Search for the cell housing the specified text and yield its [X, Y] center coordinate. 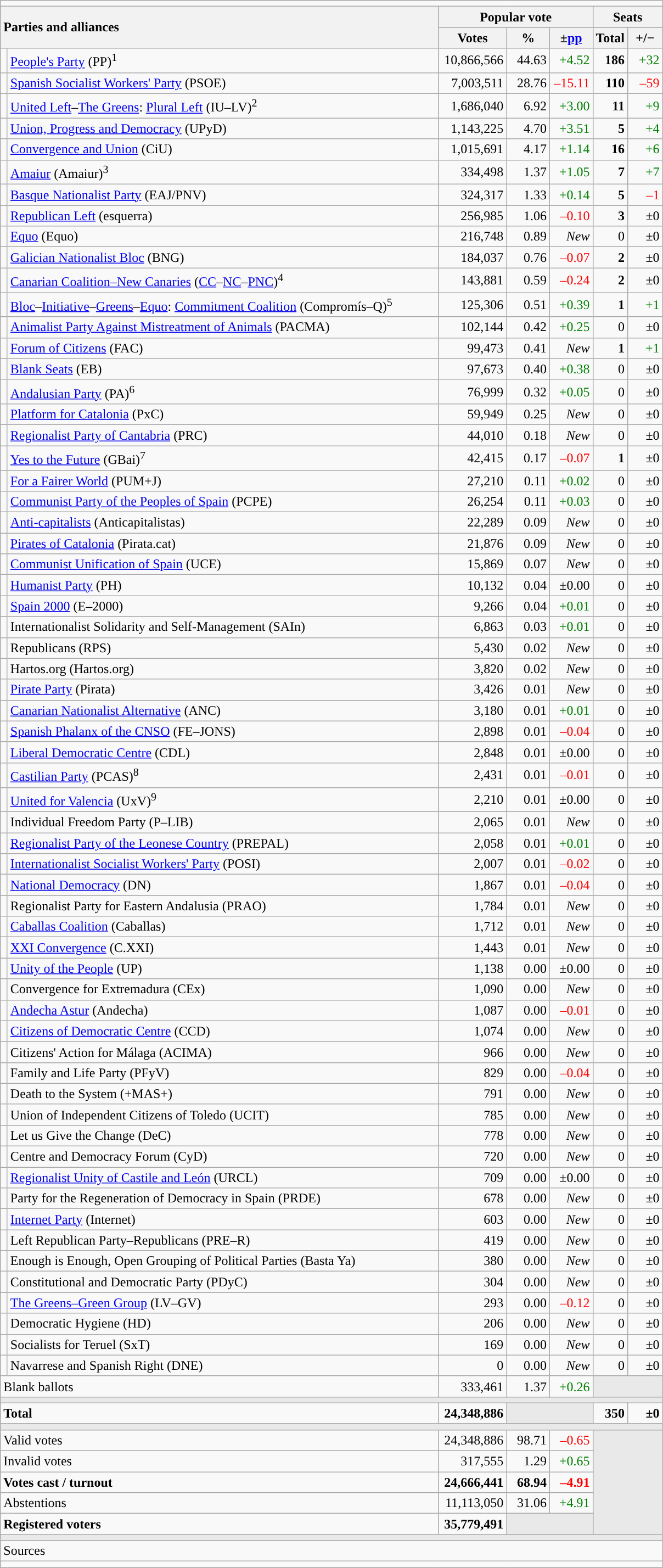
–0.24 [571, 280]
2,210 [473, 799]
Pirate Party (Pirata) [223, 690]
380 [473, 1261]
709 [473, 1178]
Popular vote [516, 17]
National Democracy (DN) [223, 885]
–15.11 [571, 83]
Convergence for Extremadura (CEx) [223, 989]
Sources [332, 1551]
0.07 [528, 564]
The Greens–Green Group (LV–GV) [223, 1303]
Citizens of Democratic Centre (CCD) [223, 1031]
9,266 [473, 606]
–0.65 [571, 1440]
5,430 [473, 648]
110 [610, 83]
21,876 [473, 544]
+0.03 [571, 502]
Union, Progress and Democracy (UPyD) [223, 128]
0.59 [528, 280]
678 [473, 1199]
Centre and Democracy Forum (CyD) [223, 1157]
+6 [645, 149]
Equo (Equo) [223, 237]
4.70 [528, 128]
98.71 [528, 1440]
1,712 [473, 927]
+9 [645, 107]
–0.02 [571, 864]
0.51 [528, 305]
For a Fairer World (PUM+J) [223, 481]
Regionalist Unity of Castile and León (URCL) [223, 1178]
+0.25 [571, 327]
186 [610, 60]
22,289 [473, 523]
59,949 [473, 415]
0.25 [528, 415]
317,555 [473, 1461]
–0.12 [571, 1303]
720 [473, 1157]
Seats [628, 17]
2,058 [473, 843]
Republicans (RPS) [223, 648]
99,473 [473, 348]
Navarrese and Spanish Right (DNE) [223, 1365]
Unity of the People (UP) [223, 968]
+3.51 [571, 128]
+0.05 [571, 392]
+0.26 [571, 1386]
Amaiur (Amaiur)3 [223, 172]
Republican Left (esquerra) [223, 216]
102,144 [473, 327]
Registered voters [220, 1524]
1,090 [473, 989]
±pp [571, 38]
0.41 [528, 348]
2,848 [473, 752]
169 [473, 1345]
216,748 [473, 237]
Liberal Democratic Centre (CDL) [223, 752]
1,143,225 [473, 128]
0.32 [528, 392]
Citizens' Action for Málaga (ACIMA) [223, 1052]
0.76 [528, 257]
Canarian Coalition–New Canaries (CC–NC–PNC)4 [223, 280]
United for Valencia (UxV)9 [223, 799]
10,132 [473, 585]
Spanish Phalanx of the CNSO (FE–JONS) [223, 731]
–59 [645, 83]
+0.38 [571, 369]
Union of Independent Citizens of Toledo (UCIT) [223, 1115]
Humanist Party (PH) [223, 585]
11 [610, 107]
Spanish Socialist Workers' Party (PSOE) [223, 83]
966 [473, 1052]
Invalid votes [220, 1461]
Regionalist Party of Cantabria (PRC) [223, 435]
1.06 [528, 216]
Votes cast / turnout [220, 1482]
97,673 [473, 369]
Communist Party of the Peoples of Spain (PCPE) [223, 502]
11,113,050 [473, 1503]
Party for the Regeneration of Democracy in Spain (PRDE) [223, 1199]
Blank Seats (EB) [223, 369]
Left Republican Party–Republicans (PRE–R) [223, 1240]
–0.10 [571, 216]
27,210 [473, 481]
68.94 [528, 1482]
+32 [645, 60]
2,007 [473, 864]
791 [473, 1094]
Animalist Party Against Mistreatment of Animals (PACMA) [223, 327]
35,779,491 [473, 1524]
304 [473, 1282]
0.40 [528, 369]
Andecha Astur (Andecha) [223, 1010]
76,999 [473, 392]
Valid votes [220, 1440]
125,306 [473, 305]
0.17 [528, 458]
Canarian Nationalist Alternative (ANC) [223, 710]
XXI Convergence (C.XXI) [223, 948]
Democratic Hygiene (HD) [223, 1324]
Internationalist Solidarity and Self-Management (SAIn) [223, 627]
333,461 [473, 1386]
+4.91 [571, 1503]
0.89 [528, 237]
1,138 [473, 968]
Yes to the Future (GBai)7 [223, 458]
Bloc–Initiative–Greens–Equo: Commitment Coalition (Compromís–Q)5 [223, 305]
16 [610, 149]
Internationalist Socialist Workers' Party (POSI) [223, 864]
People's Party (PP)1 [223, 60]
Regionalist Party for Eastern Andalusia (PRAO) [223, 906]
+0.65 [571, 1461]
1,784 [473, 906]
+4 [645, 128]
143,881 [473, 280]
Parties and alliances [220, 27]
Enough is Enough, Open Grouping of Political Parties (Basta Ya) [223, 1261]
1,015,691 [473, 149]
293 [473, 1303]
Pirates of Catalonia (Pirata.cat) [223, 544]
Abstentions [220, 1503]
Internet Party (Internet) [223, 1219]
Socialists for Teruel (SxT) [223, 1345]
Caballas Coalition (Caballas) [223, 927]
6.92 [528, 107]
3,180 [473, 710]
0.03 [528, 627]
3,426 [473, 690]
Andalusian Party (PA)6 [223, 392]
1,867 [473, 885]
Death to the System (+MAS+) [223, 1094]
0.18 [528, 435]
+0.02 [571, 481]
1.29 [528, 1461]
Votes [473, 38]
Family and Life Party (PFyV) [223, 1073]
Platform for Catalonia (PxC) [223, 415]
1,443 [473, 948]
7 [610, 172]
324,317 [473, 195]
1,074 [473, 1031]
Convergence and Union (CiU) [223, 149]
419 [473, 1240]
Forum of Citizens (FAC) [223, 348]
+4.52 [571, 60]
24,666,441 [473, 1482]
334,498 [473, 172]
+0.14 [571, 195]
+/− [645, 38]
31.06 [528, 1503]
% [528, 38]
2,065 [473, 822]
+7 [645, 172]
–4.91 [571, 1482]
28.76 [528, 83]
Individual Freedom Party (P–LIB) [223, 822]
2,898 [473, 731]
Blank ballots [220, 1386]
+1.05 [571, 172]
4.17 [528, 149]
3 [610, 216]
6,863 [473, 627]
Anti-capitalists (Anticapitalistas) [223, 523]
2,431 [473, 775]
Constitutional and Democratic Party (PDyC) [223, 1282]
256,985 [473, 216]
10,866,566 [473, 60]
42,415 [473, 458]
184,037 [473, 257]
206 [473, 1324]
1,087 [473, 1010]
350 [610, 1413]
0.42 [528, 327]
26,254 [473, 502]
829 [473, 1073]
44.63 [528, 60]
Hartos.org (Hartos.org) [223, 669]
1.33 [528, 195]
Regionalist Party of the Leonese Country (PREPAL) [223, 843]
44,010 [473, 435]
–1 [645, 195]
+1.14 [571, 149]
603 [473, 1219]
785 [473, 1115]
1,686,040 [473, 107]
+0.39 [571, 305]
7,003,511 [473, 83]
+3.00 [571, 107]
15,869 [473, 564]
Spain 2000 (E–2000) [223, 606]
Basque Nationalist Party (EAJ/PNV) [223, 195]
Communist Unification of Spain (UCE) [223, 564]
Castilian Party (PCAS)8 [223, 775]
Let us Give the Change (DeC) [223, 1135]
3,820 [473, 669]
Galician Nationalist Bloc (BNG) [223, 257]
United Left–The Greens: Plural Left (IU–LV)2 [223, 107]
778 [473, 1135]
